Pinpoint the cell where the given text exists, returning its [x, y] midpoint coordinate. 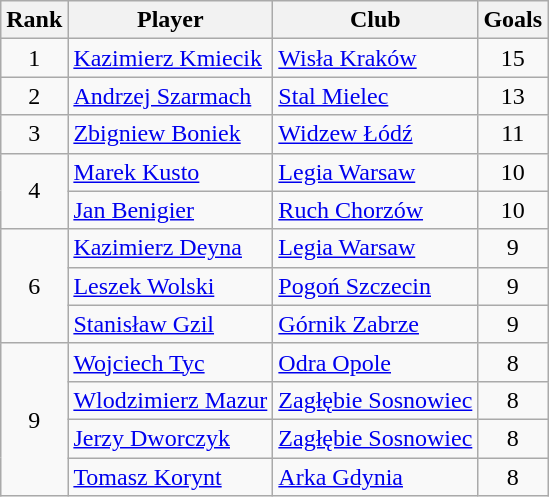
Jerzy Dworczyk [170, 438]
3 [34, 134]
Rank [34, 20]
Goals [513, 20]
4 [34, 191]
Stanisław Gzil [170, 324]
Leszek Wolski [170, 286]
Marek Kusto [170, 172]
6 [34, 286]
Kazimierz Deyna [170, 248]
11 [513, 134]
Górnik Zabrze [376, 324]
Kazimierz Kmiecik [170, 58]
15 [513, 58]
Odra Opole [376, 362]
2 [34, 96]
Zbigniew Boniek [170, 134]
Stal Mielec [376, 96]
Pogoń Szczecin [376, 286]
Wojciech Tyc [170, 362]
Wisła Kraków [376, 58]
Player [170, 20]
Club [376, 20]
Ruch Chorzów [376, 210]
Jan Benigier [170, 210]
Wlodzimierz Mazur [170, 400]
Andrzej Szarmach [170, 96]
13 [513, 96]
1 [34, 58]
Arka Gdynia [376, 477]
Tomasz Korynt [170, 477]
Widzew Łódź [376, 134]
